Scan for the cell matching the given text and deliver its (x, y) coordinate at center. 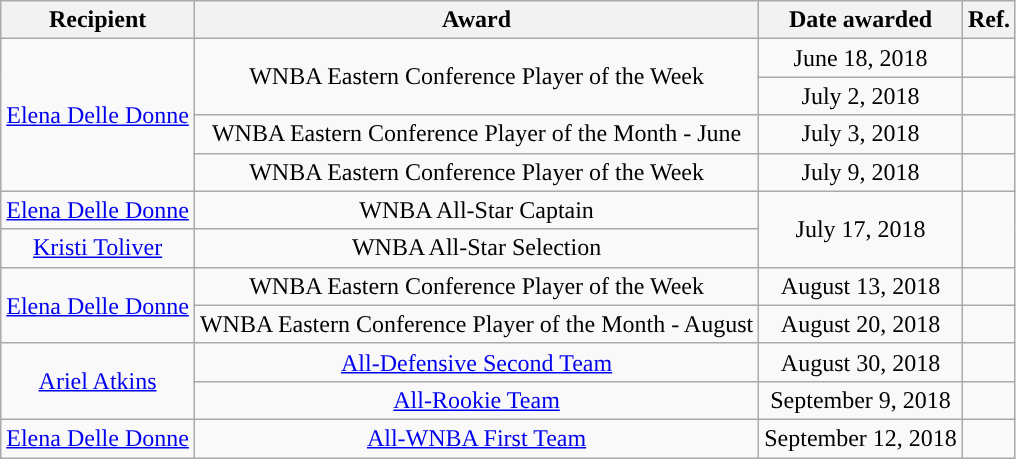
September 9, 2018 (861, 400)
All-WNBA First Team (476, 438)
June 18, 2018 (861, 58)
WNBA Eastern Conference Player of the Month - August (476, 324)
Ariel Atkins (98, 381)
Date awarded (861, 20)
July 2, 2018 (861, 96)
Ref. (988, 20)
September 12, 2018 (861, 438)
Kristi Toliver (98, 248)
July 17, 2018 (861, 229)
WNBA All-Star Selection (476, 248)
Award (476, 20)
All-Defensive Second Team (476, 362)
All-Rookie Team (476, 400)
Recipient (98, 20)
WNBA Eastern Conference Player of the Month - June (476, 134)
August 20, 2018 (861, 324)
August 30, 2018 (861, 362)
July 9, 2018 (861, 172)
August 13, 2018 (861, 286)
July 3, 2018 (861, 134)
WNBA All-Star Captain (476, 210)
